Locate the cell with the specified text and output its (X, Y) center coordinate. 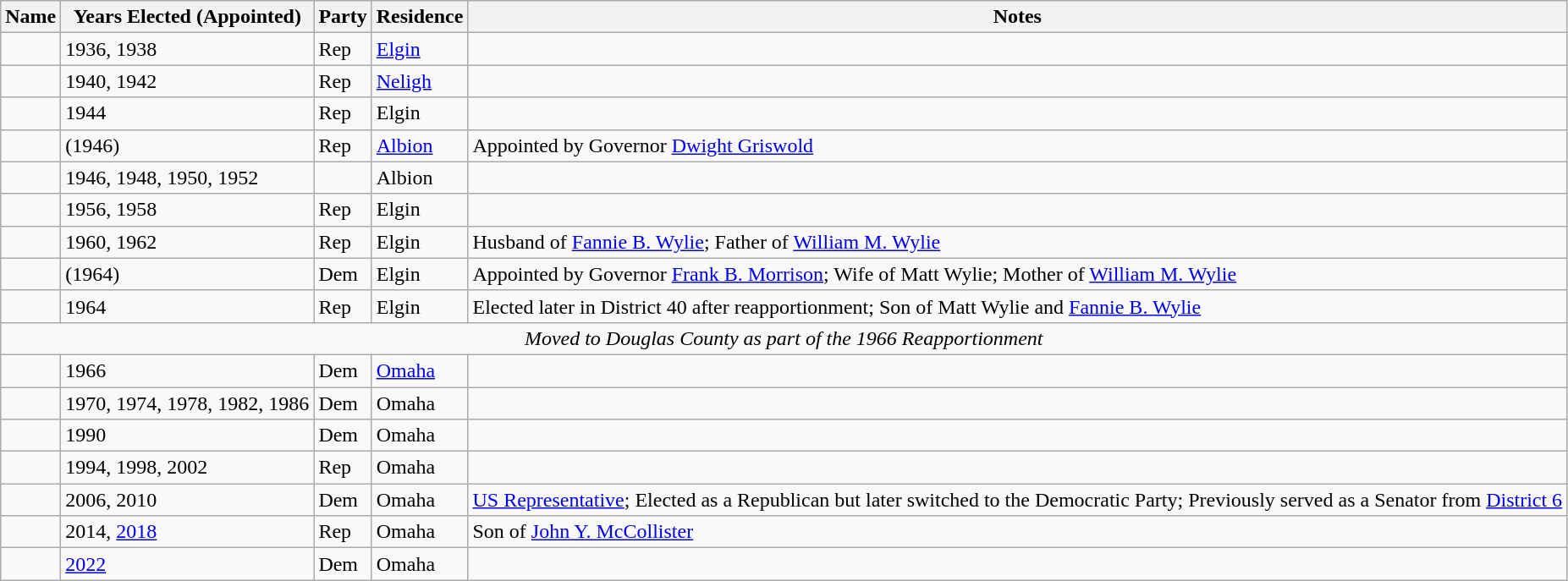
1990 (188, 436)
2006, 2010 (188, 500)
Notes (1017, 17)
US Representative; Elected as a Republican but later switched to the Democratic Party; Previously served as a Senator from District 6 (1017, 500)
1994, 1998, 2002 (188, 468)
(1946) (188, 145)
1956, 1958 (188, 210)
1964 (188, 306)
Appointed by Governor Dwight Griswold (1017, 145)
Years Elected (Appointed) (188, 17)
Appointed by Governor Frank B. Morrison; Wife of Matt Wylie; Mother of William M. Wylie (1017, 274)
2014, 2018 (188, 532)
1940, 1942 (188, 81)
1960, 1962 (188, 242)
1936, 1938 (188, 49)
Husband of Fannie B. Wylie; Father of William M. Wylie (1017, 242)
1970, 1974, 1978, 1982, 1986 (188, 403)
Elected later in District 40 after reapportionment; Son of Matt Wylie and Fannie B. Wylie (1017, 306)
Moved to Douglas County as part of the 1966 Reapportionment (784, 338)
Neligh (420, 81)
2022 (188, 564)
1944 (188, 113)
Son of John Y. McCollister (1017, 532)
1946, 1948, 1950, 1952 (188, 178)
Name (30, 17)
Residence (420, 17)
1966 (188, 370)
Party (343, 17)
(1964) (188, 274)
